For the text-containing cell, return its midpoint in [X, Y] coordinate format. 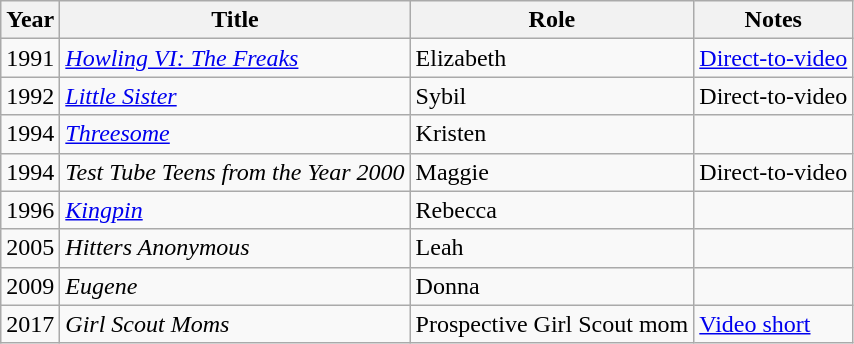
Test Tube Teens from the Year 2000 [235, 172]
Elizabeth [552, 58]
Title [235, 20]
Year [30, 20]
Rebecca [552, 210]
2017 [30, 324]
1996 [30, 210]
Girl Scout Moms [235, 324]
Eugene [235, 286]
Prospective Girl Scout mom [552, 324]
Maggie [552, 172]
Kristen [552, 134]
Sybil [552, 96]
Donna [552, 286]
2005 [30, 248]
1992 [30, 96]
Kingpin [235, 210]
Video short [774, 324]
Role [552, 20]
2009 [30, 286]
Threesome [235, 134]
Hitters Anonymous [235, 248]
Little Sister [235, 96]
Howling VI: The Freaks [235, 58]
Notes [774, 20]
1991 [30, 58]
Leah [552, 248]
